Return the [x, y] coordinate for the center point of the cell that contains the specified text.  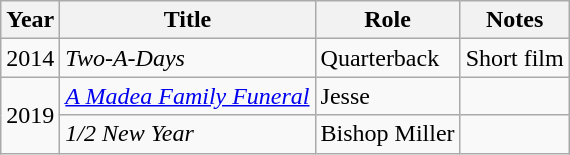
Notes [514, 20]
2019 [30, 115]
Quarterback [388, 58]
Year [30, 20]
A Madea Family Funeral [188, 96]
Bishop Miller [388, 134]
Jesse [388, 96]
Title [188, 20]
Role [388, 20]
Two-A-Days [188, 58]
Short film [514, 58]
2014 [30, 58]
1/2 New Year [188, 134]
